Detect which cell encompasses the target text, then output its [X, Y] center coordinate. 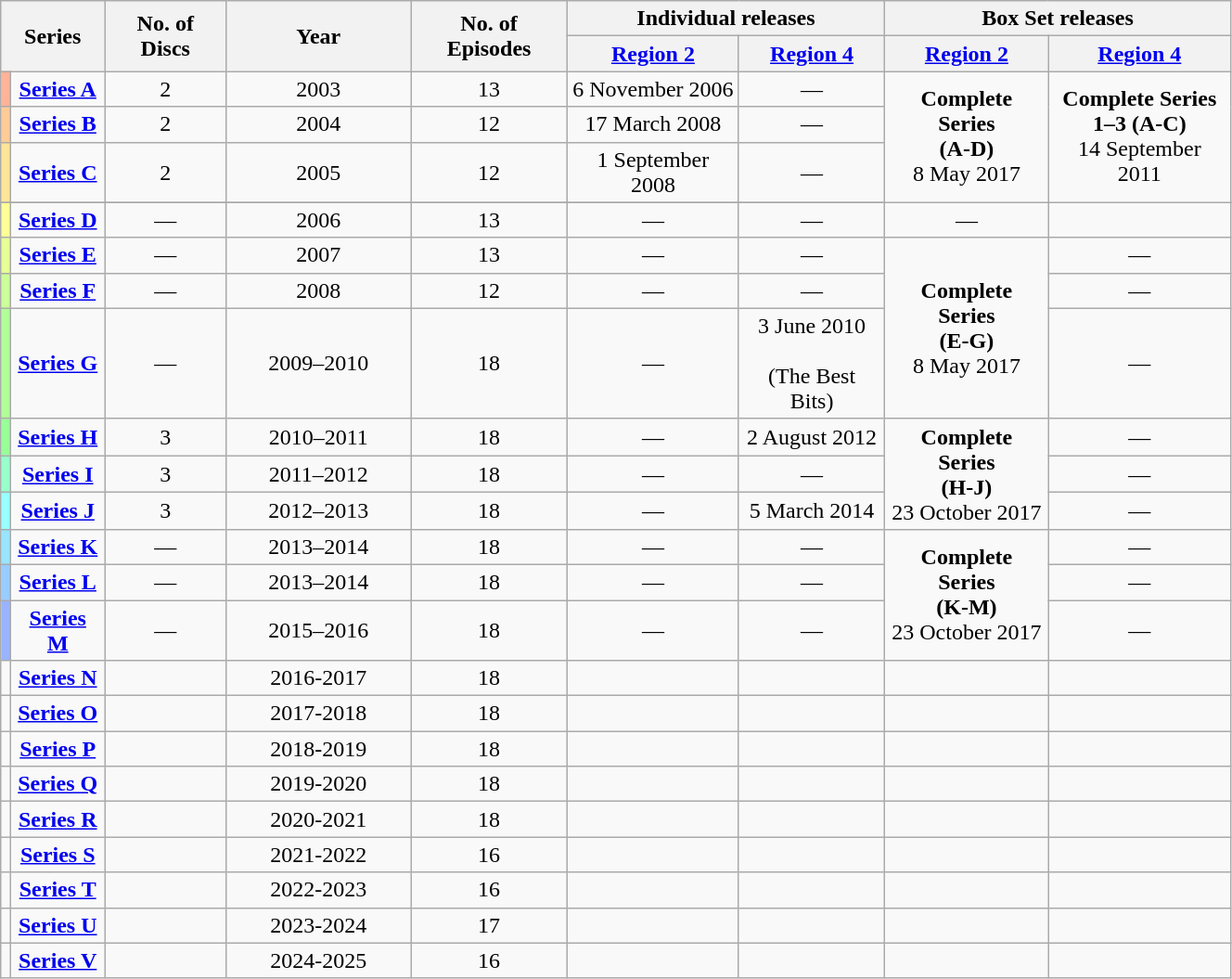
Series M [58, 629]
No. of Episodes [490, 36]
2024-2025 [319, 960]
2 August 2012 [811, 437]
Series D [58, 220]
Series U [58, 925]
Series B [58, 124]
No. of Discs [165, 36]
Series H [58, 437]
Series C [58, 173]
2022-2023 [319, 890]
2019-2020 [319, 784]
Complete Series (H-J)23 October 2017 [967, 473]
Series O [58, 714]
Complete Series (K-M)23 October 2017 [967, 594]
Series A [58, 89]
Series S [58, 855]
Series F [58, 290]
Series V [58, 960]
Series N [58, 678]
2020-2021 [319, 819]
Series P [58, 749]
2017-2018 [319, 714]
Series R [58, 819]
2007 [319, 255]
Series I [58, 474]
2012–2013 [319, 511]
2009–2010 [319, 364]
Individual releases [725, 19]
2016-2017 [319, 678]
2010–2011 [319, 437]
2018-2019 [319, 749]
Complete Series 1–3 (A-C)14 September 2011 [1139, 137]
Series K [58, 547]
2023-2024 [319, 925]
17 March 2008 [653, 124]
2008 [319, 290]
Complete Series (E-G)8 May 2017 [967, 328]
Year [319, 36]
2006 [319, 220]
Series T [58, 890]
1 September 2008 [653, 173]
Series Q [58, 784]
Series G [58, 364]
5 March 2014 [811, 511]
Series [53, 36]
Series J [58, 511]
Series E [58, 255]
Complete Series (A-D)8 May 2017 [967, 137]
2003 [319, 89]
2005 [319, 173]
2015–2016 [319, 629]
2004 [319, 124]
Series L [58, 582]
6 November 2006 [653, 89]
17 [490, 925]
2011–2012 [319, 474]
Box Set releases [1058, 19]
3 June 2010 (The Best Bits) [811, 364]
2021-2022 [319, 855]
